From the cell containing the given text, extract its center point as [X, Y] coordinate. 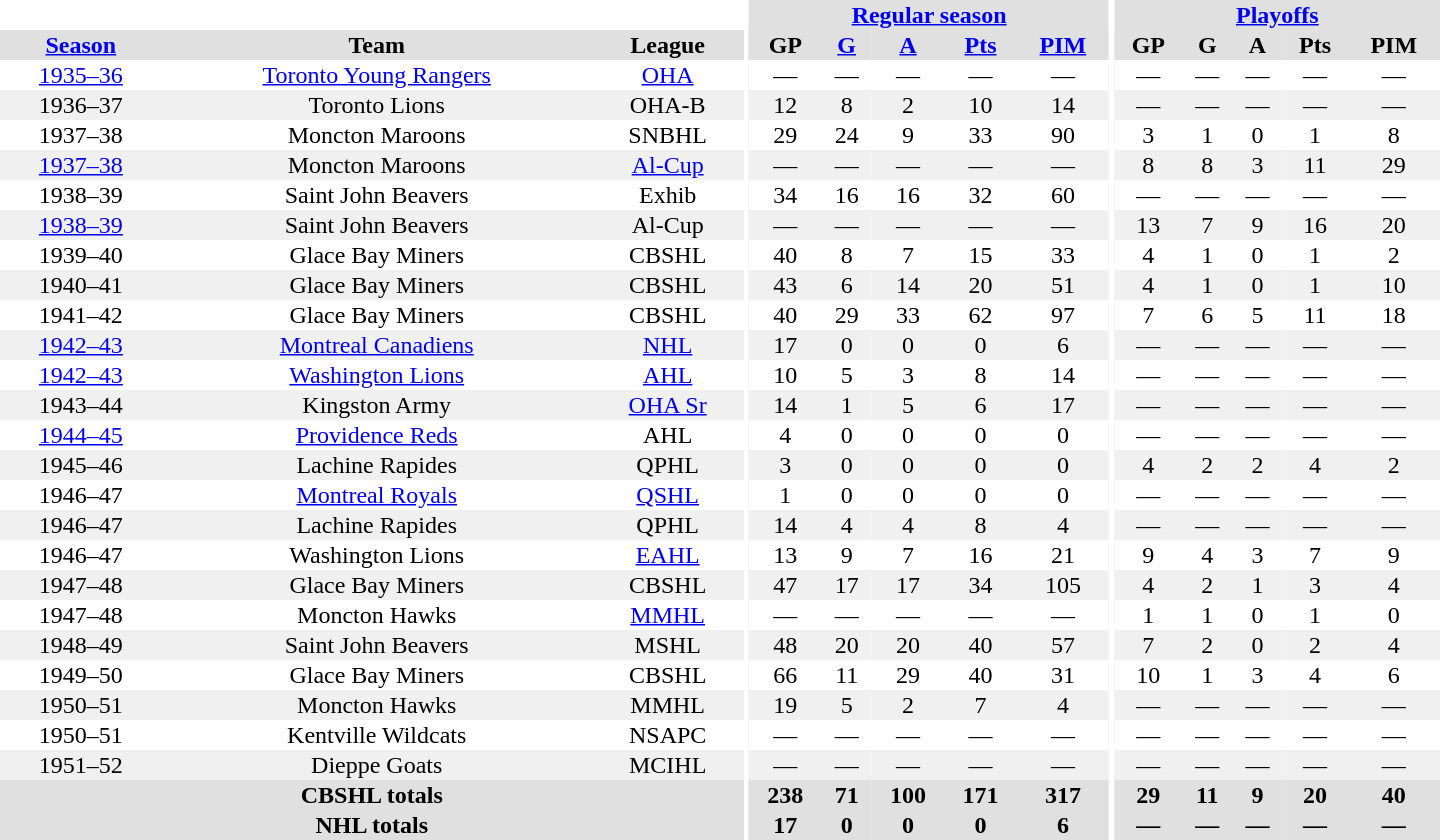
NSAPC [668, 735]
18 [1394, 315]
12 [785, 105]
NHL [668, 345]
105 [1063, 585]
31 [1063, 675]
Team [377, 45]
Playoffs [1278, 15]
1951–52 [81, 765]
21 [1063, 555]
51 [1063, 285]
Montreal Royals [377, 495]
Exhib [668, 195]
1936–37 [81, 105]
60 [1063, 195]
Dieppe Goats [377, 765]
Regular season [929, 15]
66 [785, 675]
1945–46 [81, 465]
19 [785, 705]
League [668, 45]
1943–44 [81, 405]
OHA-B [668, 105]
71 [847, 795]
238 [785, 795]
171 [980, 795]
1941–42 [81, 315]
Kentville Wildcats [377, 735]
Toronto Young Rangers [377, 75]
Toronto Lions [377, 105]
47 [785, 585]
97 [1063, 315]
NHL totals [372, 825]
62 [980, 315]
Kingston Army [377, 405]
1949–50 [81, 675]
Providence Reds [377, 435]
317 [1063, 795]
24 [847, 135]
Montreal Canadiens [377, 345]
SNBHL [668, 135]
48 [785, 645]
57 [1063, 645]
QSHL [668, 495]
CBSHL totals [372, 795]
1939–40 [81, 255]
EAHL [668, 555]
OHA [668, 75]
MSHL [668, 645]
15 [980, 255]
1944–45 [81, 435]
1935–36 [81, 75]
32 [980, 195]
43 [785, 285]
90 [1063, 135]
100 [908, 795]
1948–49 [81, 645]
1940–41 [81, 285]
OHA Sr [668, 405]
MCIHL [668, 765]
Season [81, 45]
